Return the (x, y) coordinate for the center point of the cell that contains the specified text.  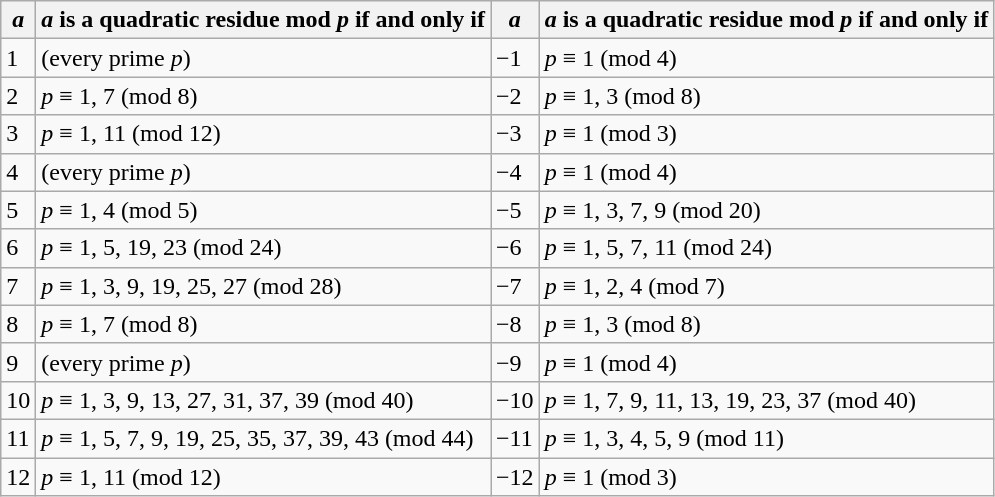
10 (18, 400)
5 (18, 210)
12 (18, 477)
−10 (514, 400)
−4 (514, 172)
p ≡ 1, 5, 7, 9, 19, 25, 35, 37, 39, 43 (mod 44) (264, 438)
−7 (514, 286)
−6 (514, 248)
−11 (514, 438)
p ≡ 1, 7, 9, 11, 13, 19, 23, 37 (mod 40) (766, 400)
2 (18, 96)
7 (18, 286)
p ≡ 1, 5, 19, 23 (mod 24) (264, 248)
p ≡ 1, 2, 4 (mod 7) (766, 286)
p ≡ 1, 3, 4, 5, 9 (mod 11) (766, 438)
p ≡ 1, 4 (mod 5) (264, 210)
p ≡ 1, 5, 7, 11 (mod 24) (766, 248)
1 (18, 58)
9 (18, 362)
−2 (514, 96)
−8 (514, 324)
11 (18, 438)
−5 (514, 210)
−3 (514, 134)
p ≡ 1, 3, 7, 9 (mod 20) (766, 210)
6 (18, 248)
−1 (514, 58)
4 (18, 172)
p ≡ 1, 3, 9, 19, 25, 27 (mod 28) (264, 286)
3 (18, 134)
−9 (514, 362)
8 (18, 324)
−12 (514, 477)
p ≡ 1, 3, 9, 13, 27, 31, 37, 39 (mod 40) (264, 400)
